Output the (x, y) coordinate of the center of the cell containing the given text.  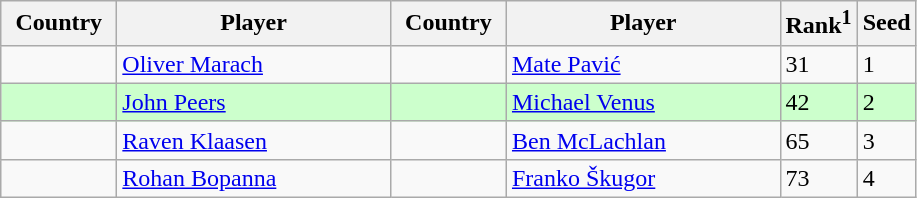
Franko Škugor (643, 178)
1 (886, 64)
Seed (886, 24)
2 (886, 102)
John Peers (254, 102)
Oliver Marach (254, 64)
73 (818, 178)
31 (818, 64)
65 (818, 140)
Ben McLachlan (643, 140)
42 (818, 102)
Michael Venus (643, 102)
Rank1 (818, 24)
Rohan Bopanna (254, 178)
4 (886, 178)
Mate Pavić (643, 64)
Raven Klaasen (254, 140)
3 (886, 140)
